Provide the (x, y) coordinate of the cell's center where the given text is located.  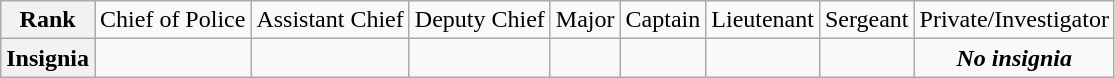
Captain (663, 20)
Deputy Chief (480, 20)
Sergeant (866, 20)
Private/Investigator (1014, 20)
Lieutenant (763, 20)
Chief of Police (173, 20)
Assistant Chief (330, 20)
Insignia (48, 58)
Rank (48, 20)
Major (585, 20)
No insignia (1014, 58)
